Scan for the cell matching the given text and deliver its [X, Y] coordinate at center. 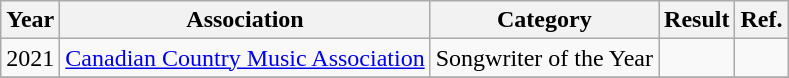
Category [544, 20]
Year [30, 20]
Canadian Country Music Association [245, 58]
Ref. [762, 20]
Songwriter of the Year [544, 58]
2021 [30, 58]
Association [245, 20]
Result [697, 20]
